Pinpoint the cell where the given text exists, returning its [x, y] midpoint coordinate. 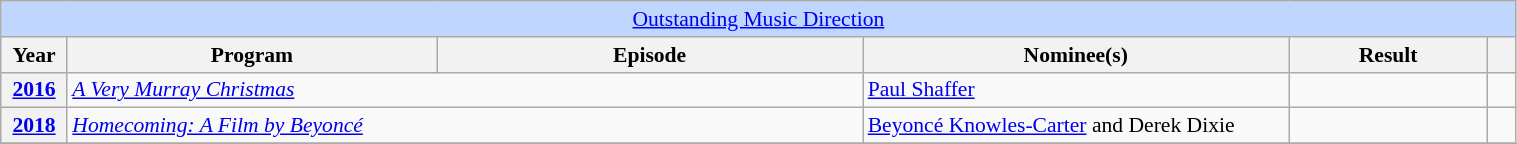
Beyoncé Knowles-Carter and Derek Dixie [1076, 126]
2016 [34, 90]
Result [1388, 55]
Episode [650, 55]
A Very Murray Christmas [464, 90]
Outstanding Music Direction [758, 19]
Paul Shaffer [1076, 90]
2018 [34, 126]
Nominee(s) [1076, 55]
Program [252, 55]
Homecoming: A Film by Beyoncé [464, 126]
Year [34, 55]
